For the text-containing cell, return its midpoint in [X, Y] coordinate format. 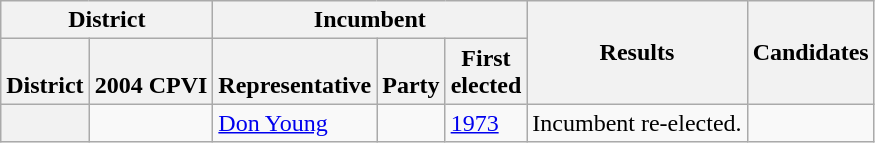
Incumbent [370, 20]
Results [637, 52]
Firstelected [486, 72]
Don Young [295, 123]
1973 [486, 123]
Representative [295, 72]
2004 CPVI [151, 72]
Party [411, 72]
Candidates [810, 52]
Incumbent re-elected. [637, 123]
